From the cell containing the given text, extract its center point as [x, y] coordinate. 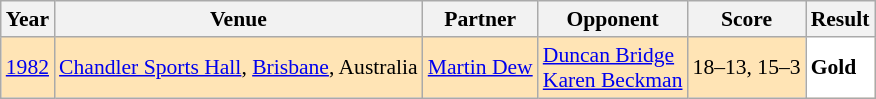
1982 [28, 68]
Martin Dew [480, 68]
Score [747, 19]
18–13, 15–3 [747, 68]
Partner [480, 19]
Year [28, 19]
Gold [840, 68]
Venue [238, 19]
Duncan Bridge Karen Beckman [613, 68]
Chandler Sports Hall, Brisbane, Australia [238, 68]
Result [840, 19]
Opponent [613, 19]
